For the text-containing cell, return its midpoint in [x, y] coordinate format. 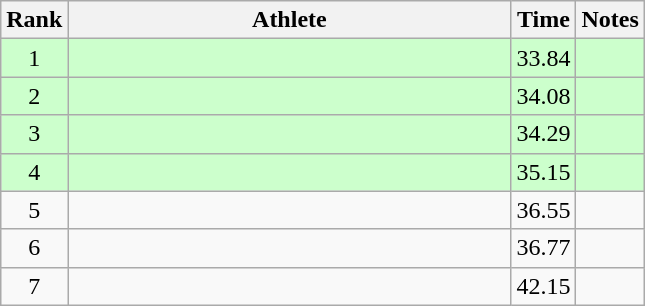
Notes [610, 20]
6 [34, 248]
35.15 [544, 172]
Athlete [290, 20]
4 [34, 172]
42.15 [544, 286]
3 [34, 134]
33.84 [544, 58]
Rank [34, 20]
2 [34, 96]
5 [34, 210]
34.29 [544, 134]
34.08 [544, 96]
7 [34, 286]
36.55 [544, 210]
36.77 [544, 248]
Time [544, 20]
1 [34, 58]
